Output the (x, y) coordinate of the center of the cell containing the given text.  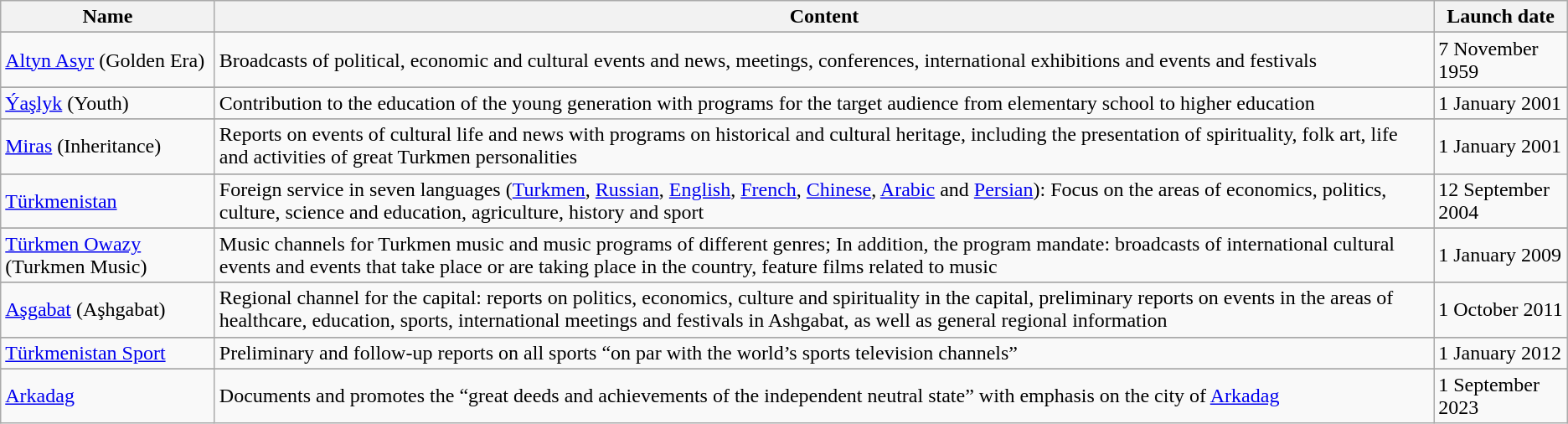
Altyn Asyr (Golden Era) (108, 60)
Miras (Inheritance) (108, 146)
Türkmenistan (108, 201)
Broadcasts of political, economic and cultural events and news, meetings, conferences, international exhibitions and events and festivals (824, 60)
Content (824, 17)
Türkmenistan Sport (108, 353)
Türkmen Owazy (Turkmen Music) (108, 255)
1 January 2012 (1501, 353)
12 September 2004 (1501, 201)
Aşgabat (Aşhgabat) (108, 310)
1 September 2023 (1501, 396)
1 January 2009 (1501, 255)
Name (108, 17)
Documents and promotes the “great deeds and achievements of the independent neutral state” with emphasis on the city of Arkadag (824, 396)
Launch date (1501, 17)
Ýaşlyk (Youth) (108, 103)
7 November 1959 (1501, 60)
1 October 2011 (1501, 310)
Arkadag (108, 396)
Preliminary and follow-up reports on all sports “on par with the world’s sports television channels” (824, 353)
Contribution to the education of the young generation with programs for the target audience from elementary school to higher education (824, 103)
